Scan for the cell matching the given text and deliver its [X, Y] coordinate at center. 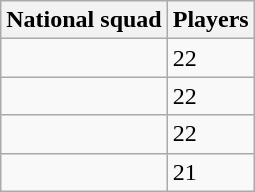
National squad [84, 20]
21 [210, 172]
Players [210, 20]
